Search for the cell housing the specified text and yield its [x, y] center coordinate. 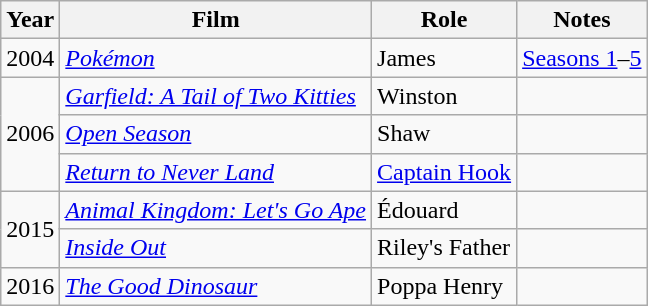
Animal Kingdom: Let's Go Ape [216, 210]
Shaw [444, 134]
Seasons 1–5 [582, 58]
Édouard [444, 210]
Winston [444, 96]
Year [30, 20]
Captain Hook [444, 172]
Inside Out [216, 248]
Poppa Henry [444, 286]
2006 [30, 134]
Return to Never Land [216, 172]
2016 [30, 286]
2015 [30, 229]
James [444, 58]
Pokémon [216, 58]
Notes [582, 20]
2004 [30, 58]
Role [444, 20]
Film [216, 20]
Garfield: A Tail of Two Kitties [216, 96]
The Good Dinosaur [216, 286]
Riley's Father [444, 248]
Open Season [216, 134]
